Locate the cell with the specified text and output its [x, y] center coordinate. 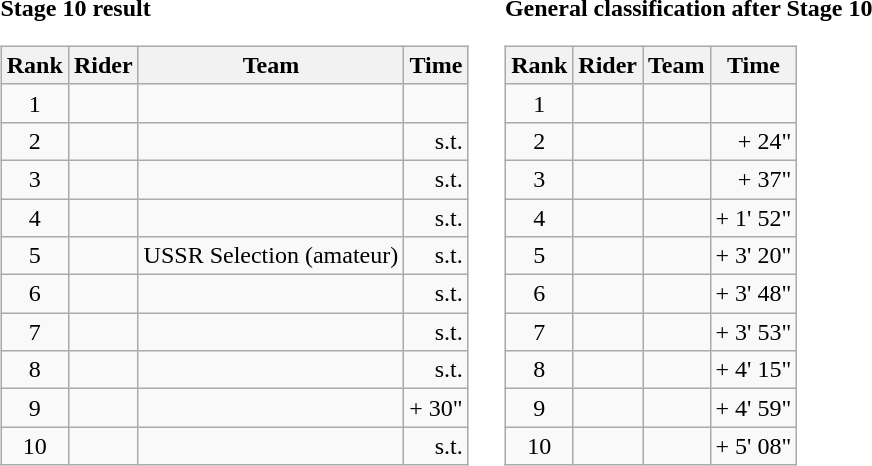
+ 24" [754, 141]
+ 5' 08" [754, 446]
+ 37" [754, 179]
USSR Selection (amateur) [271, 256]
+ 1' 52" [754, 217]
+ 30" [436, 408]
+ 3' 20" [754, 256]
+ 3' 48" [754, 294]
+ 3' 53" [754, 332]
+ 4' 15" [754, 370]
+ 4' 59" [754, 408]
